Locate the cell with the specified text and output its (x, y) center coordinate. 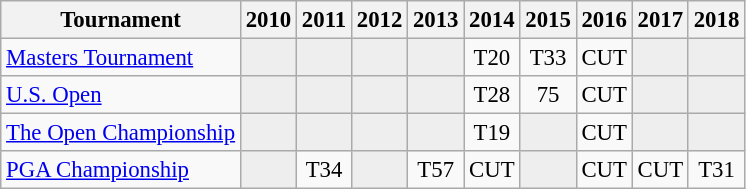
75 (548, 95)
T57 (436, 170)
2015 (548, 20)
T34 (324, 170)
T19 (492, 133)
PGA Championship (121, 170)
U.S. Open (121, 95)
2017 (660, 20)
2012 (379, 20)
2016 (604, 20)
The Open Championship (121, 133)
2010 (268, 20)
T33 (548, 58)
2011 (324, 20)
2014 (492, 20)
2013 (436, 20)
Masters Tournament (121, 58)
T28 (492, 95)
T31 (716, 170)
2018 (716, 20)
Tournament (121, 20)
T20 (492, 58)
